Extract the (X, Y) coordinate from the center of the cell holding the provided text.  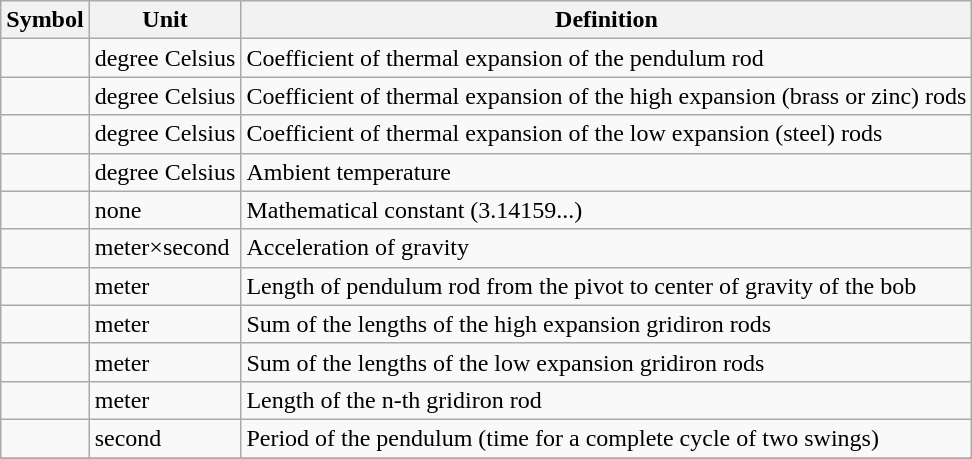
Definition (606, 20)
Period of the pendulum (time for a complete cycle of two swings) (606, 438)
none (165, 210)
Length of the n-th gridiron rod (606, 400)
Ambient temperature (606, 172)
Mathematical constant (3.14159...) (606, 210)
meter×second (165, 248)
Coefficient of thermal expansion of the high expansion (brass or zinc) rods (606, 96)
Unit (165, 20)
Acceleration of gravity (606, 248)
Coefficient of thermal expansion of the low expansion (steel) rods (606, 134)
Length of pendulum rod from the pivot to center of gravity of the bob (606, 286)
Symbol (45, 20)
second (165, 438)
Sum of the lengths of the low expansion gridiron rods (606, 362)
Sum of the lengths of the high expansion gridiron rods (606, 324)
Coefficient of thermal expansion of the pendulum rod (606, 58)
